Capture the cell that displays the provided text and extract its (x, y) central coordinate. 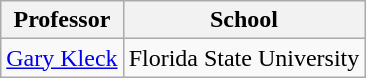
School (244, 20)
Florida State University (244, 58)
Professor (62, 20)
Gary Kleck (62, 58)
